Locate the cell with the specified text and output its [X, Y] center coordinate. 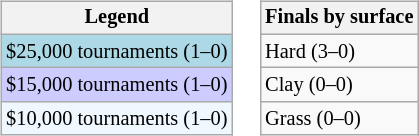
$15,000 tournaments (1–0) [116, 85]
Finals by surface [339, 18]
Clay (0–0) [339, 85]
$25,000 tournaments (1–0) [116, 51]
Grass (0–0) [339, 119]
$10,000 tournaments (1–0) [116, 119]
Hard (3–0) [339, 51]
Legend [116, 18]
